Find where the given text appears and provide that cell's center as (x, y) coordinate. 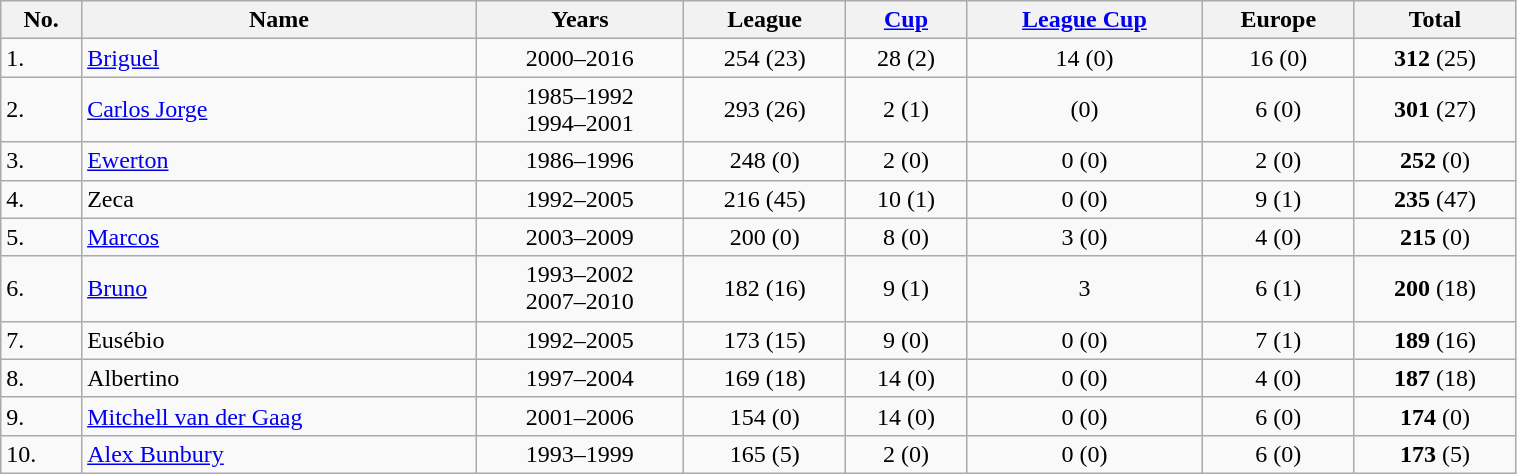
8. (42, 378)
Europe (1278, 20)
293 (26) (765, 110)
3 (0) (1084, 237)
2. (42, 110)
254 (23) (765, 58)
10. (42, 454)
3 (1084, 288)
Zeca (279, 199)
2 (1) (906, 110)
312 (25) (1435, 58)
Briguel (279, 58)
3. (42, 161)
16 (0) (1278, 58)
Cup (906, 20)
Ewerton (279, 161)
(0) (1084, 110)
9 (0) (906, 340)
6 (1) (1278, 288)
301 (27) (1435, 110)
154 (0) (765, 416)
200 (0) (765, 237)
2001–2006 (580, 416)
1993–20022007–2010 (580, 288)
1993–1999 (580, 454)
5. (42, 237)
2003–2009 (580, 237)
Eusébio (279, 340)
1. (42, 58)
Marcos (279, 237)
League (765, 20)
Albertino (279, 378)
Name (279, 20)
9. (42, 416)
169 (18) (765, 378)
1986–1996 (580, 161)
215 (0) (1435, 237)
4. (42, 199)
Total (1435, 20)
187 (18) (1435, 378)
173 (5) (1435, 454)
200 (18) (1435, 288)
189 (16) (1435, 340)
Carlos Jorge (279, 110)
7 (1) (1278, 340)
235 (47) (1435, 199)
Bruno (279, 288)
8 (0) (906, 237)
28 (2) (906, 58)
252 (0) (1435, 161)
216 (45) (765, 199)
10 (1) (906, 199)
Mitchell van der Gaag (279, 416)
No. (42, 20)
2000–2016 (580, 58)
1997–2004 (580, 378)
248 (0) (765, 161)
173 (15) (765, 340)
League Cup (1084, 20)
182 (16) (765, 288)
Years (580, 20)
1985–19921994–2001 (580, 110)
165 (5) (765, 454)
7. (42, 340)
6. (42, 288)
Alex Bunbury (279, 454)
174 (0) (1435, 416)
